For the text-containing cell, return its midpoint in (X, Y) coordinate format. 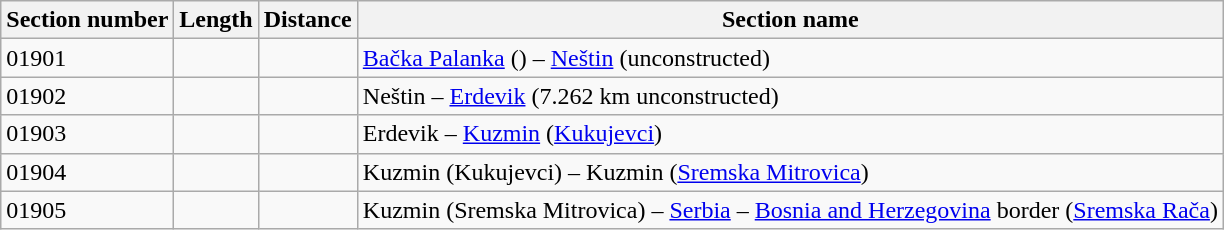
01903 (88, 134)
Length (216, 20)
Bačka Palanka () – Neštin (unconstructed) (790, 58)
01901 (88, 58)
Neštin – Erdevik (7.262 km unconstructed) (790, 96)
Kuzmin (Kukujevci) – Kuzmin (Sremska Mitrovica) (790, 172)
Section number (88, 20)
01905 (88, 210)
Kuzmin (Sremska Mitrovica) – Serbia – Bosnia and Herzegovina border (Sremska Rača) (790, 210)
Erdevik – Kuzmin (Kukujevci) (790, 134)
Section name (790, 20)
01904 (88, 172)
01902 (88, 96)
Distance (308, 20)
